Return [X, Y] of the center of cell containing provided text 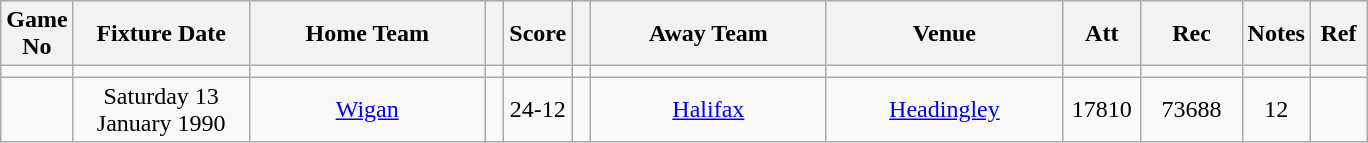
Rec [1192, 34]
Fixture Date [161, 34]
Game No [37, 34]
Att [1102, 34]
Wigan [367, 110]
Headingley [944, 110]
Score [538, 34]
Notes [1276, 34]
17810 [1102, 110]
Venue [944, 34]
Away Team [708, 34]
Saturday 13 January 1990 [161, 110]
73688 [1192, 110]
24-12 [538, 110]
Halifax [708, 110]
Ref [1338, 34]
12 [1276, 110]
Home Team [367, 34]
